For the text-containing cell, return its midpoint in (x, y) coordinate format. 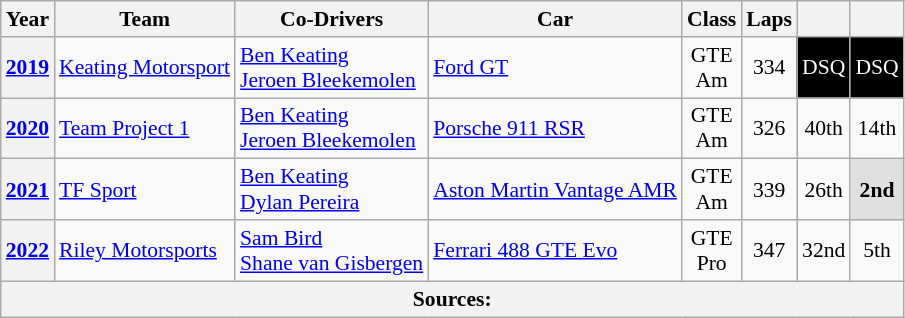
339 (769, 190)
334 (769, 68)
Keating Motorsport (144, 68)
26th (824, 190)
TF Sport (144, 190)
Ford GT (555, 68)
2019 (28, 68)
Sam Bird Shane van Gisbergen (332, 250)
326 (769, 128)
5th (876, 250)
GTEPro (712, 250)
Aston Martin Vantage AMR (555, 190)
2nd (876, 190)
2022 (28, 250)
14th (876, 128)
Car (555, 19)
Sources: (452, 299)
Ben Keating Dylan Pereira (332, 190)
347 (769, 250)
2020 (28, 128)
Ferrari 488 GTE Evo (555, 250)
Team Project 1 (144, 128)
Porsche 911 RSR (555, 128)
2021 (28, 190)
32nd (824, 250)
Laps (769, 19)
Year (28, 19)
Co-Drivers (332, 19)
40th (824, 128)
Class (712, 19)
Team (144, 19)
Riley Motorsports (144, 250)
